From the cell containing the given text, extract its center point as [X, Y] coordinate. 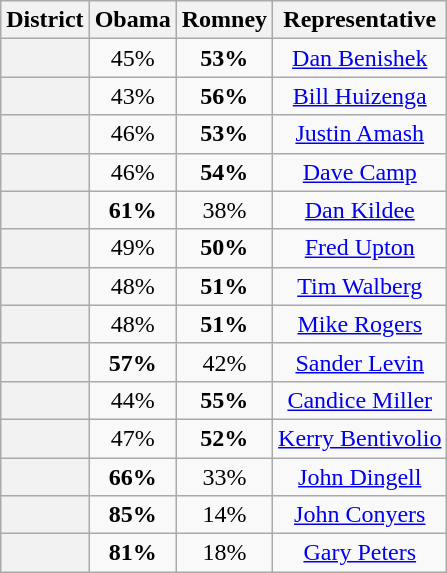
Fred Upton [360, 248]
52% [224, 438]
38% [224, 210]
54% [224, 172]
55% [224, 400]
Justin Amash [360, 134]
45% [132, 58]
Gary Peters [360, 553]
Sander Levin [360, 362]
56% [224, 96]
Obama [132, 20]
33% [224, 477]
District [45, 20]
18% [224, 553]
Candice Miller [360, 400]
John Conyers [360, 515]
John Dingell [360, 477]
Representative [360, 20]
Bill Huizenga [360, 96]
57% [132, 362]
14% [224, 515]
66% [132, 477]
61% [132, 210]
44% [132, 400]
42% [224, 362]
85% [132, 515]
Mike Rogers [360, 324]
49% [132, 248]
50% [224, 248]
Dan Kildee [360, 210]
Dan Benishek [360, 58]
81% [132, 553]
47% [132, 438]
Tim Walberg [360, 286]
43% [132, 96]
Romney [224, 20]
Dave Camp [360, 172]
Kerry Bentivolio [360, 438]
